Scan for the cell matching the given text and deliver its [x, y] coordinate at center. 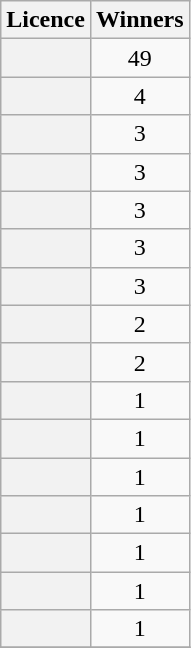
4 [140, 96]
Licence [46, 20]
Winners [140, 20]
49 [140, 58]
